Extract the [x, y] coordinate from the center of the cell holding the provided text.  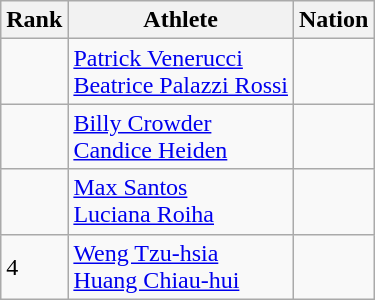
Billy CrowderCandice Heiden [181, 136]
Max SantosLuciana Roiha [181, 202]
Athlete [181, 20]
Patrick VenerucciBeatrice Palazzi Rossi [181, 72]
4 [34, 266]
Weng Tzu-hsiaHuang Chiau-hui [181, 266]
Nation [334, 20]
Rank [34, 20]
